Detect which cell encompasses the target text, then output its (X, Y) center coordinate. 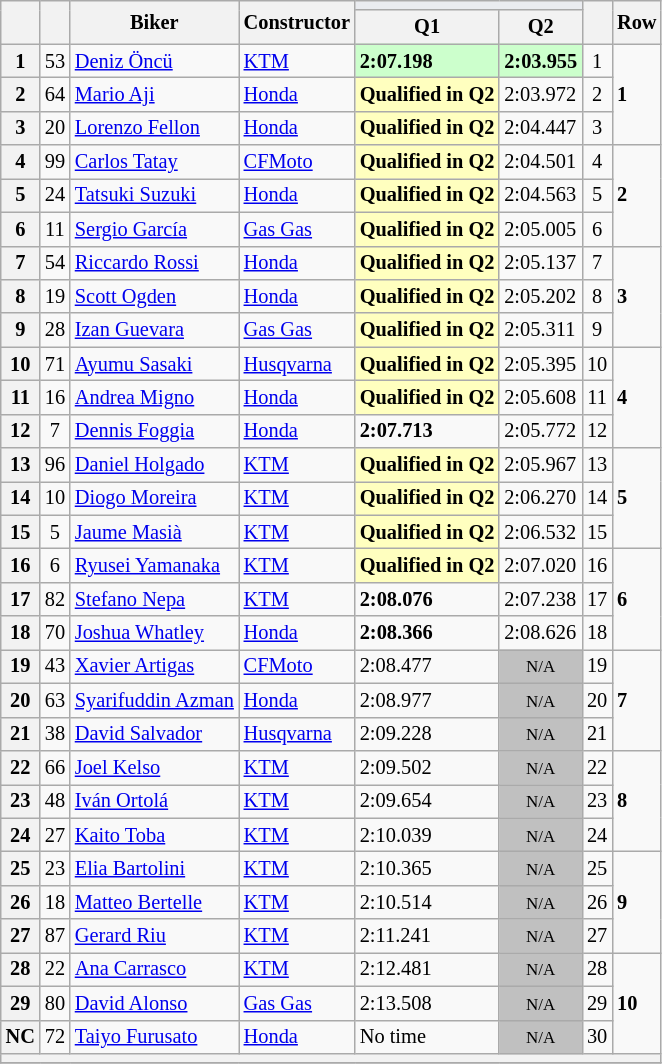
2:04.501 (540, 162)
2:07.198 (427, 61)
2:07.713 (427, 431)
Row (636, 22)
2:05.005 (540, 229)
2:09.502 (427, 767)
71 (55, 364)
2:04.447 (540, 128)
2:10.039 (427, 835)
Elia Bartolini (154, 868)
No time (427, 1037)
2:05.202 (540, 296)
2:13.508 (427, 1003)
Mario Aji (154, 94)
Gerard Riu (154, 936)
Kaito Toba (154, 835)
2:05.137 (540, 263)
72 (55, 1037)
Carlos Tatay (154, 162)
2:05.772 (540, 431)
Matteo Bertelle (154, 902)
2:10.365 (427, 868)
Biker (154, 22)
54 (55, 263)
Stefano Nepa (154, 599)
Joshua Whatley (154, 633)
Tatsuki Suzuki (154, 195)
2:05.608 (540, 397)
Q1 (427, 27)
Andrea Migno (154, 397)
2:06.532 (540, 532)
53 (55, 61)
2:11.241 (427, 936)
Dennis Foggia (154, 431)
70 (55, 633)
Ryusei Yamanaka (154, 565)
Scott Ogden (154, 296)
2:10.514 (427, 902)
Sergio García (154, 229)
82 (55, 599)
2:08.626 (540, 633)
2:08.977 (427, 700)
2:05.395 (540, 364)
2:09.228 (427, 734)
2:08.477 (427, 666)
Syarifuddin Azman (154, 700)
Xavier Artigas (154, 666)
2:09.654 (427, 801)
Q2 (540, 27)
Diogo Moreira (154, 498)
NC (20, 1037)
87 (55, 936)
2:08.366 (427, 633)
38 (55, 734)
2:03.955 (540, 61)
Daniel Holgado (154, 465)
2:04.563 (540, 195)
96 (55, 465)
David Alonso (154, 1003)
Ana Carrasco (154, 969)
2:05.311 (540, 330)
66 (55, 767)
2:07.238 (540, 599)
2:07.020 (540, 565)
Taiyo Furusato (154, 1037)
Jaume Masià (154, 532)
David Salvador (154, 734)
Riccardo Rossi (154, 263)
80 (55, 1003)
63 (55, 700)
Joel Kelso (154, 767)
30 (597, 1037)
Constructor (297, 22)
99 (55, 162)
2:12.481 (427, 969)
2:05.967 (540, 465)
48 (55, 801)
2:03.972 (540, 94)
43 (55, 666)
64 (55, 94)
Ayumu Sasaki (154, 364)
2:06.270 (540, 498)
Deniz Öncü (154, 61)
Izan Guevara (154, 330)
Iván Ortolá (154, 801)
Lorenzo Fellon (154, 128)
2:08.076 (427, 599)
